Pinpoint the cell where the given text exists, returning its (X, Y) midpoint coordinate. 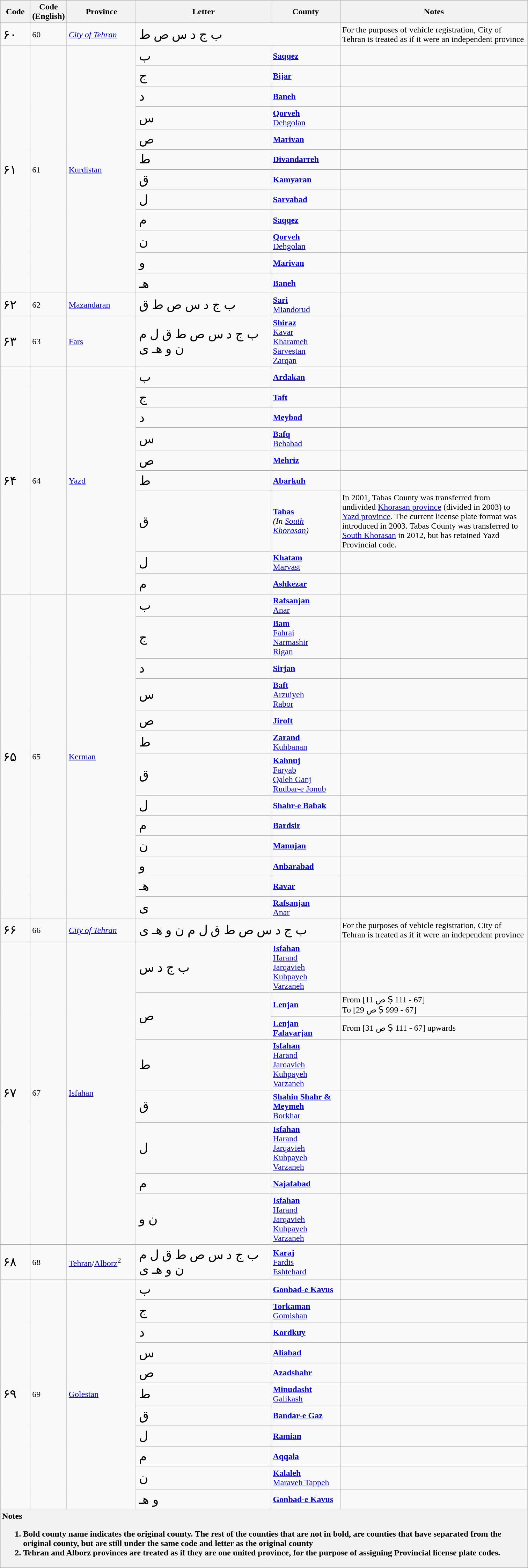
Najafabad (306, 1184)
Jiroft (306, 721)
63 (49, 341)
68 (49, 1262)
KalalehMaraveh Tappeh (306, 1478)
Letter (204, 12)
64 (49, 480)
Mazandaran (101, 304)
Fars (101, 341)
BafqBehabad (306, 439)
Ardakan (306, 377)
Meybod (306, 418)
Azadshahr (306, 1373)
KarajFardisEshtehard (306, 1262)
Bijar (306, 76)
Shahin Shahr & MeymehBorkhar (306, 1106)
SariMiandorud (306, 304)
ی (204, 908)
Aqqala (306, 1456)
Code(English) (49, 12)
۶۱ (15, 170)
65 (49, 757)
61 (49, 170)
۶۹ (15, 1394)
67 (49, 1093)
69 (49, 1394)
TorkamanGomishan (306, 1311)
Shahr-e Babak (306, 805)
Isfahan (101, 1093)
Yazd (101, 480)
BamFahrajNarmashirRigan (306, 638)
۶۵ (15, 757)
Kordkuy (306, 1332)
KahnujFaryabQaleh GanjRudbar-e Jonub (306, 774)
MinudashtGalikash (306, 1394)
۶۸ (15, 1262)
Anbarabad (306, 866)
County (306, 12)
LenjanFalavarjan (306, 1028)
Mehriz (306, 461)
۶۰ (15, 34)
BaftArzuiyehRabor (306, 695)
ب ج د س (204, 967)
Notes (434, 12)
Code (15, 12)
Lenjan (306, 1004)
Ashkezar (306, 584)
Abarkuh (306, 481)
Province (101, 12)
Golestan (101, 1394)
Sarvabad (306, 200)
Tehran/Alborz2 (101, 1262)
۶۷ (15, 1093)
Ravar (306, 886)
ب ج د س ص ط (238, 34)
Sirjan (306, 669)
Manujan (306, 846)
Tabas(In South Khorasan) (306, 521)
60 (49, 34)
و هـ (204, 1499)
Aliabad (306, 1353)
Divandarreh (306, 160)
KhatamMarvast (306, 563)
ب ج د س ص ط ق (204, 304)
Taft (306, 397)
Kurdistan (101, 170)
ن و (204, 1219)
ShirazKavarKharamehSarvestanZarqan (306, 341)
۶۲ (15, 304)
۶۳ (15, 341)
۶۴ (15, 480)
ZarandKuhbanan (306, 742)
From [11 ص Ṣ 111 - 67]To [29 ص Ṣ 999 - 67] (434, 1004)
From [31 ص Ṣ 111 - 67] upwards (434, 1028)
Kamyaran (306, 179)
Kerman (101, 757)
66 (49, 930)
Ramian (306, 1436)
۶۶ (15, 930)
Bandar-e Gaz (306, 1416)
62 (49, 304)
Bardsir (306, 826)
